Scan for the cell matching the given text and deliver its (x, y) coordinate at center. 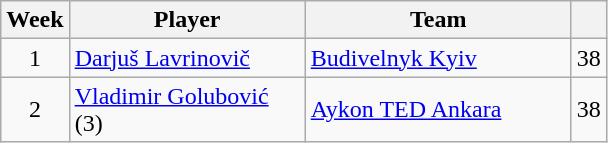
Aykon TED Ankara (438, 110)
Vladimir Golubović (3) (187, 110)
Budivelnyk Kyiv (438, 58)
Player (187, 20)
Week (35, 20)
Team (438, 20)
2 (35, 110)
1 (35, 58)
Darjuš Lavrinovič (187, 58)
